From the cell containing the given text, extract its center point as (X, Y) coordinate. 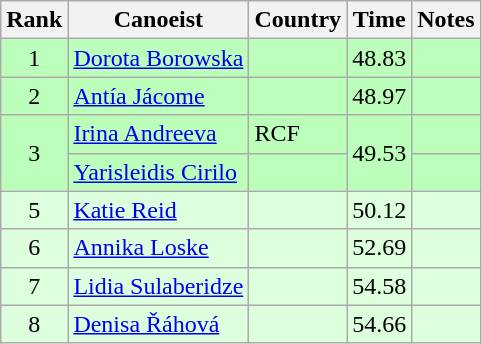
54.66 (380, 324)
3 (34, 153)
50.12 (380, 210)
49.53 (380, 153)
48.83 (380, 58)
Katie Reid (158, 210)
54.58 (380, 286)
Rank (34, 20)
Antía Jácome (158, 96)
52.69 (380, 248)
5 (34, 210)
2 (34, 96)
Annika Loske (158, 248)
Irina Andreeva (158, 134)
Country (298, 20)
8 (34, 324)
7 (34, 286)
Canoeist (158, 20)
RCF (298, 134)
Notes (446, 20)
Lidia Sulaberidze (158, 286)
1 (34, 58)
48.97 (380, 96)
Time (380, 20)
Yarisleidis Cirilo (158, 172)
Dorota Borowska (158, 58)
Denisa Řáhová (158, 324)
6 (34, 248)
